Output the (x, y) coordinate of the center of the cell containing the given text.  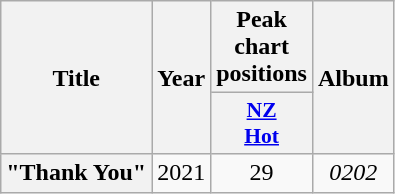
29 (262, 173)
Title (76, 78)
Album (353, 78)
0202 (353, 173)
"Thank You" (76, 173)
Peak chart positions (262, 47)
2021 (182, 173)
Year (182, 78)
NZHot (262, 124)
